Extract the (X, Y) coordinate from the center of the cell holding the provided text.  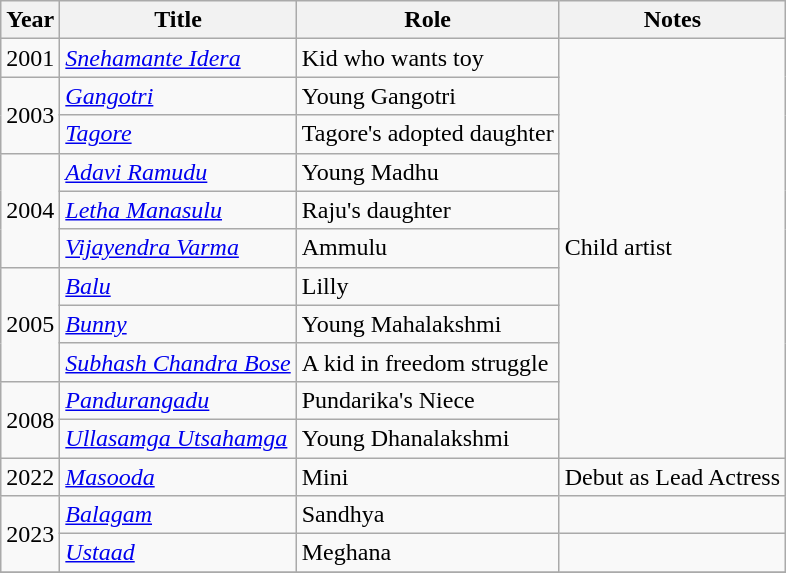
Balu (178, 286)
Ammulu (428, 248)
2004 (30, 210)
Balagam (178, 515)
2008 (30, 419)
Gangotri (178, 96)
Vijayendra Varma (178, 248)
Ustaad (178, 553)
Young Mahalakshmi (428, 324)
Tagore (178, 134)
Mini (428, 477)
Snehamante Idera (178, 58)
Young Madhu (428, 172)
Masooda (178, 477)
Debut as Lead Actress (672, 477)
2022 (30, 477)
Young Gangotri (428, 96)
Kid who wants toy (428, 58)
Tagore's adopted daughter (428, 134)
Pandurangadu (178, 400)
Role (428, 20)
Bunny (178, 324)
2023 (30, 534)
Lilly (428, 286)
Notes (672, 20)
Sandhya (428, 515)
Title (178, 20)
Adavi Ramudu (178, 172)
Letha Manasulu (178, 210)
Raju's daughter (428, 210)
2003 (30, 115)
2001 (30, 58)
Ullasamga Utsahamga (178, 438)
Meghana (428, 553)
Pundarika's Niece (428, 400)
Child artist (672, 248)
A kid in freedom struggle (428, 362)
Subhash Chandra Bose (178, 362)
2005 (30, 324)
Year (30, 20)
Young Dhanalakshmi (428, 438)
